Scan for the cell matching the given text and deliver its [X, Y] coordinate at center. 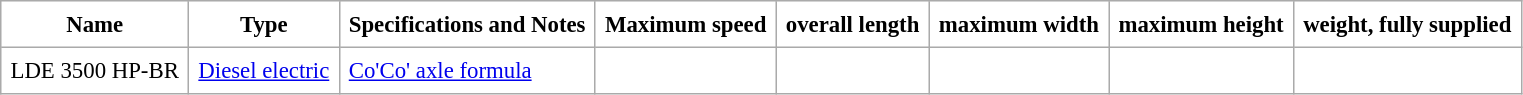
Co'Co' axle formula [467, 70]
Type [264, 24]
overall length [852, 24]
maximum width [1019, 24]
Specifications and Notes [467, 24]
Diesel electric [264, 70]
LDE 3500 HP-BR [95, 70]
Name [95, 24]
weight, fully supplied [1407, 24]
maximum height [1202, 24]
Maximum speed [686, 24]
